Identify which cell holds the provided text, then report its [X, Y] central coordinate. 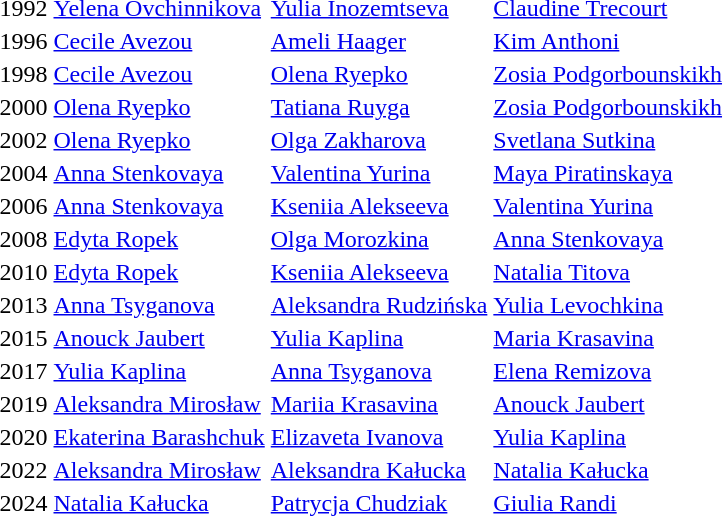
Aleksandra Rudzińska [379, 305]
Ekaterina Barashchuk [159, 437]
Elizaveta Ivanova [379, 437]
Olga Zakharova [379, 140]
Olga Morozkina [379, 239]
Mariia Krasavina [379, 404]
Valentina Yurina [379, 173]
Tatiana Ruyga [379, 107]
Ameli Haager [379, 41]
Aleksandra Kałucka [379, 470]
Anouck Jaubert [159, 338]
